Capture the cell that displays the provided text and extract its [X, Y] central coordinate. 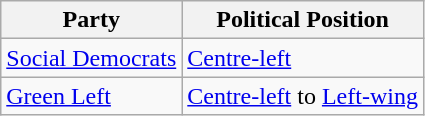
Party [92, 20]
Centre-left [303, 58]
Green Left [92, 96]
Centre-left to Left-wing [303, 96]
Political Position [303, 20]
Social Democrats [92, 58]
